Detect which cell encompasses the target text, then output its [X, Y] center coordinate. 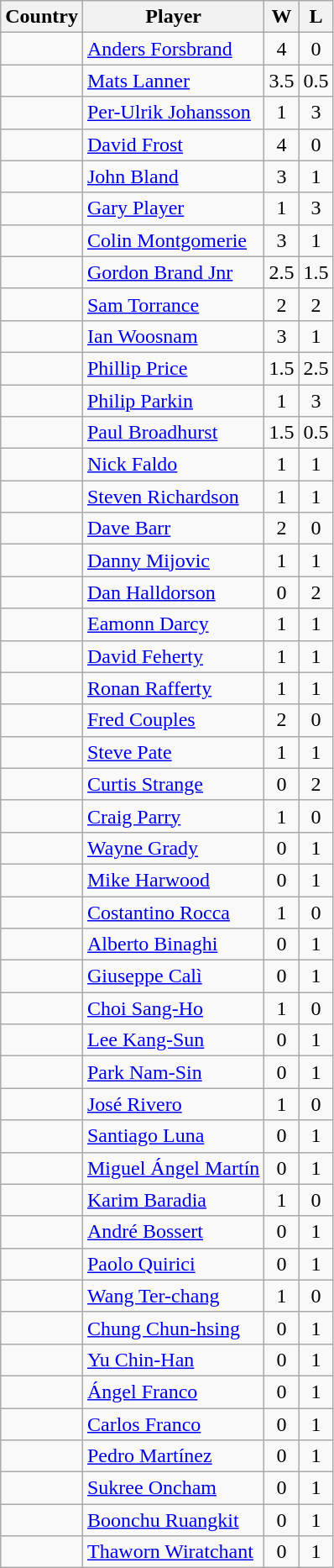
Pedro Martínez [173, 1456]
José Rivero [173, 1104]
Thaworn Wiratchant [173, 1552]
Craig Parry [173, 816]
Anders Forsbrand [173, 49]
David Feherty [173, 656]
Karim Baradia [173, 1200]
3.5 [282, 81]
Santiago Luna [173, 1136]
Colin Montgomerie [173, 240]
Paul Broadhurst [173, 433]
Giuseppe Calì [173, 976]
Paolo Quirici [173, 1264]
Carlos Franco [173, 1424]
Wayne Grady [173, 848]
Mike Harwood [173, 880]
Curtis Strange [173, 784]
John Bland [173, 176]
Choi Sang-Ho [173, 1008]
Wang Ter-chang [173, 1296]
Lee Kang-Sun [173, 1040]
Dave Barr [173, 529]
Ian Woosnam [173, 336]
Country [42, 17]
Miguel Ángel Martín [173, 1168]
Player [173, 17]
Danny Mijovic [173, 560]
Ángel Franco [173, 1392]
Yu Chin-Han [173, 1360]
Dan Halldorson [173, 592]
Nick Faldo [173, 465]
Steven Richardson [173, 497]
L [316, 17]
Chung Chun-hsing [173, 1328]
Boonchu Ruangkit [173, 1520]
Fred Couples [173, 720]
Philip Parkin [173, 401]
Phillip Price [173, 368]
Gordon Brand Jnr [173, 272]
Sam Torrance [173, 304]
Park Nam-Sin [173, 1072]
Costantino Rocca [173, 912]
W [282, 17]
Eamonn Darcy [173, 624]
Gary Player [173, 208]
Ronan Rafferty [173, 688]
Sukree Oncham [173, 1488]
Per-Ulrik Johansson [173, 113]
Steve Pate [173, 752]
Alberto Binaghi [173, 944]
David Frost [173, 145]
André Bossert [173, 1232]
Mats Lanner [173, 81]
